Detect which cell encompasses the target text, then output its (x, y) center coordinate. 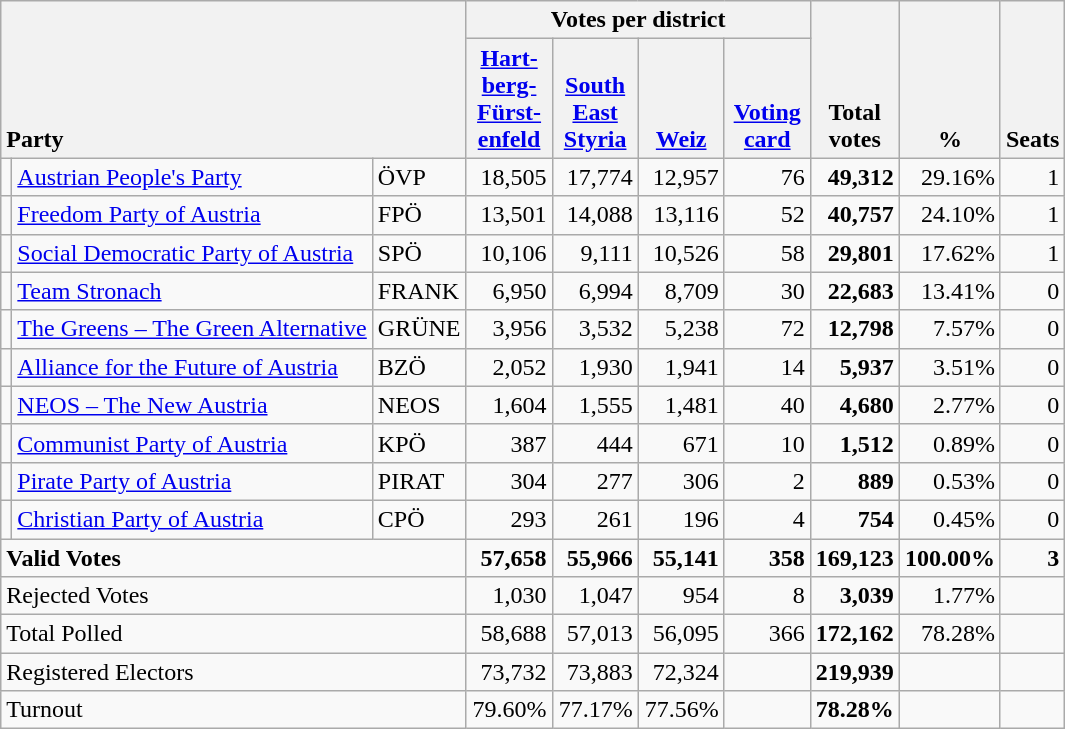
Votingcard (767, 98)
4,680 (854, 405)
SouthEastStyria (595, 98)
73,883 (595, 672)
0.89% (950, 443)
PIRAT (419, 481)
58,688 (509, 634)
6,950 (509, 291)
2,052 (509, 367)
Hart-berg-Fürst-enfeld (509, 98)
1,030 (509, 596)
6,994 (595, 291)
49,312 (854, 177)
2 (767, 481)
77.56% (681, 710)
172,162 (854, 634)
219,939 (854, 672)
1,512 (854, 443)
Freedom Party of Austria (192, 215)
72,324 (681, 672)
NEOS (419, 405)
SPÖ (419, 253)
Austrian People's Party (192, 177)
387 (509, 443)
Christian Party of Austria (192, 519)
NEOS – The New Austria (192, 405)
12,798 (854, 329)
79.60% (509, 710)
13,116 (681, 215)
22,683 (854, 291)
14 (767, 367)
FRANK (419, 291)
13,501 (509, 215)
57,013 (595, 634)
52 (767, 215)
358 (767, 557)
73,732 (509, 672)
76 (767, 177)
444 (595, 443)
Social Democratic Party of Austria (192, 253)
Communist Party of Austria (192, 443)
BZÖ (419, 367)
889 (854, 481)
954 (681, 596)
10,106 (509, 253)
Rejected Votes (234, 596)
Votes per district (638, 20)
13.41% (950, 291)
KPÖ (419, 443)
100.00% (950, 557)
30 (767, 291)
55,966 (595, 557)
Team Stronach (192, 291)
The Greens – The Green Alternative (192, 329)
12,957 (681, 177)
366 (767, 634)
Pirate Party of Austria (192, 481)
% (950, 80)
10,526 (681, 253)
72 (767, 329)
0.53% (950, 481)
1,941 (681, 367)
58 (767, 253)
ÖVP (419, 177)
9,111 (595, 253)
3,532 (595, 329)
5,238 (681, 329)
Seats (1032, 80)
4 (767, 519)
17.62% (950, 253)
18,505 (509, 177)
Valid Votes (234, 557)
5,937 (854, 367)
14,088 (595, 215)
169,123 (854, 557)
Turnout (234, 710)
1,604 (509, 405)
77.17% (595, 710)
8 (767, 596)
17,774 (595, 177)
55,141 (681, 557)
7.57% (950, 329)
3,956 (509, 329)
196 (681, 519)
3,039 (854, 596)
1,481 (681, 405)
293 (509, 519)
3.51% (950, 367)
1,555 (595, 405)
57,658 (509, 557)
304 (509, 481)
Alliance for the Future of Austria (192, 367)
3 (1032, 557)
FPÖ (419, 215)
2.77% (950, 405)
261 (595, 519)
8,709 (681, 291)
10 (767, 443)
29.16% (950, 177)
Totalvotes (854, 80)
40,757 (854, 215)
Registered Electors (234, 672)
GRÜNE (419, 329)
671 (681, 443)
277 (595, 481)
0.45% (950, 519)
Party (234, 80)
754 (854, 519)
40 (767, 405)
24.10% (950, 215)
29,801 (854, 253)
56,095 (681, 634)
Total Polled (234, 634)
306 (681, 481)
1.77% (950, 596)
1,930 (595, 367)
CPÖ (419, 519)
Weiz (681, 98)
1,047 (595, 596)
